Search for the cell housing the specified text and yield its (x, y) center coordinate. 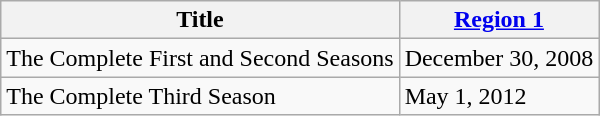
The Complete Third Season (200, 96)
December 30, 2008 (499, 58)
May 1, 2012 (499, 96)
Title (200, 20)
Region 1 (499, 20)
The Complete First and Second Seasons (200, 58)
